Output the (x, y) coordinate of the center of the cell containing the given text.  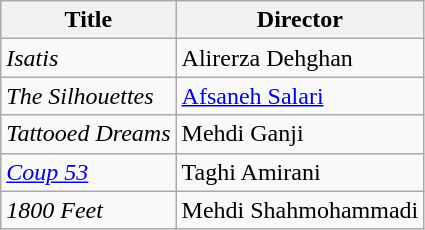
Title (88, 20)
Mehdi Shahmohammadi (300, 210)
Coup 53 (88, 172)
Director (300, 20)
Afsaneh Salari (300, 96)
The Silhouettes (88, 96)
1800 Feet (88, 210)
Tattooed Dreams (88, 134)
Alirerza Dehghan (300, 58)
Mehdi Ganji (300, 134)
Isatis (88, 58)
Taghi Amirani (300, 172)
